For the text-containing cell, return its midpoint in (x, y) coordinate format. 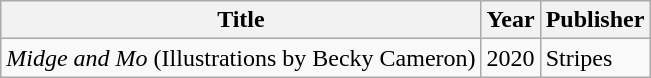
Stripes (595, 58)
Year (510, 20)
2020 (510, 58)
Title (241, 20)
Publisher (595, 20)
Midge and Mo (Illustrations by Becky Cameron) (241, 58)
